From the cell containing the given text, extract its center point as (X, Y) coordinate. 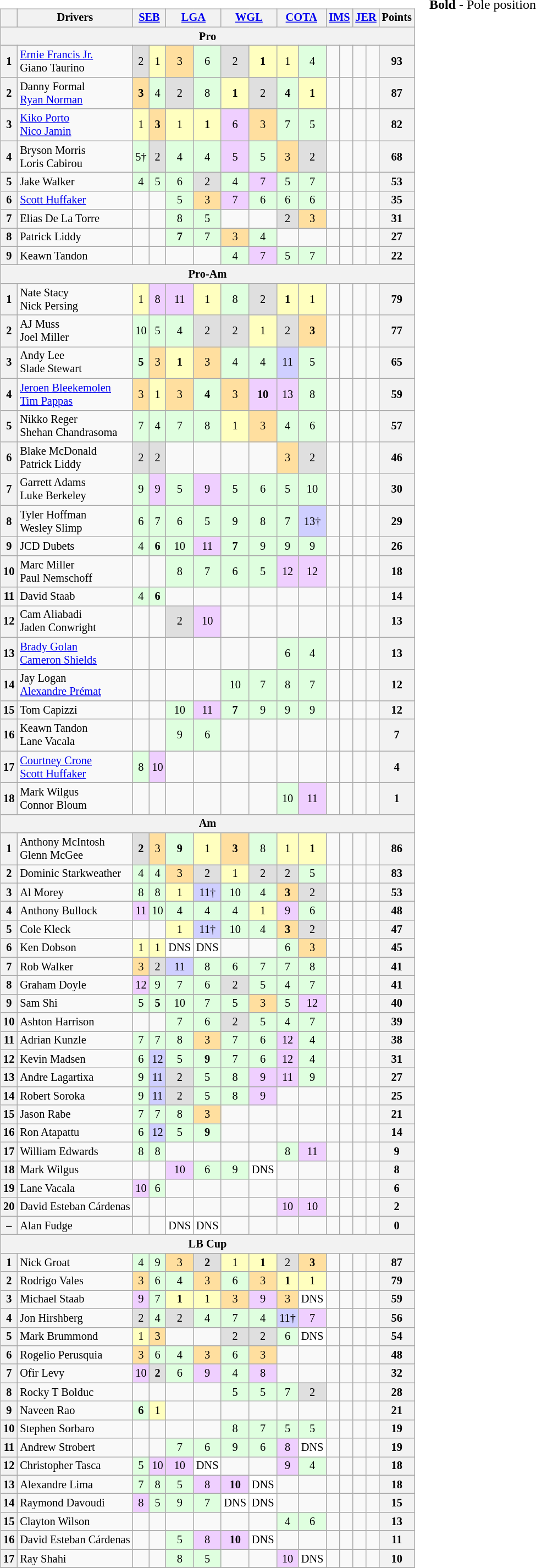
Garrett Adams Luke Berkeley (75, 489)
25 (397, 1096)
Nick Groat (75, 1262)
83 (397, 874)
13† (312, 521)
26 (397, 546)
56 (397, 1318)
Elias De La Torre (75, 219)
30 (397, 489)
29 (397, 521)
Raymond Davoudi (75, 1503)
Brady Golan Cameron Shields (75, 653)
– (9, 1225)
28 (397, 1392)
45 (397, 948)
Ashton Harrison (75, 1022)
47 (397, 930)
35 (397, 200)
82 (397, 125)
40 (397, 1003)
54 (397, 1337)
Danny Formal Ryan Norman (75, 93)
Jay Logan Alexandre Prémat (75, 685)
86 (397, 849)
Keawn Tandon (75, 256)
Kevin Madsen (75, 1059)
Tom Capizzi (75, 710)
Jason Rabe (75, 1114)
Ofir Levy (75, 1373)
39 (397, 1022)
Rocky T Bolduc (75, 1392)
57 (397, 426)
Al Morey (75, 892)
Clayton Wilson (75, 1522)
Andrew Strobert (75, 1448)
JCD Dubets (75, 546)
93 (397, 62)
Lane Vacala (75, 1189)
Am (207, 824)
IMS (339, 18)
Cole Kleck (75, 930)
Sam Shi (75, 1003)
Naveen Rao (75, 1411)
Stephen Sorbaro (75, 1429)
Bryson Morris Loris Cabirou (75, 157)
Mark Wilgus Connor Bloum (75, 799)
Rogelio Perusquia (75, 1355)
Marc Miller Paul Nemschoff (75, 571)
Courtney Crone Scott Huffaker (75, 767)
Nikko Reger Shehan Chandrasoma (75, 426)
Nate Stacy Nick Persing (75, 300)
Michael Staab (75, 1300)
65 (397, 363)
Robert Soroka (75, 1096)
AJ Muss Joel Miller (75, 331)
Cam Aliabadi Jaden Conwright (75, 622)
William Edwards (75, 1151)
Blake McDonald Patrick Liddy (75, 458)
Anthony Bullock (75, 911)
Patrick Liddy (75, 238)
Pro (207, 36)
LB Cup (207, 1244)
Alan Fudge (75, 1225)
COTA (301, 18)
Graham Doyle (75, 985)
Dominic Starkweather (75, 874)
Ernie Francis Jr. Giano Taurino (75, 62)
5† (141, 157)
Kiko Porto Nico Jamin (75, 125)
Points (397, 18)
Anthony McIntosh Glenn McGee (75, 849)
Pro-Am (207, 274)
SEB (149, 18)
Mark Brummond (75, 1337)
Ken Dobson (75, 948)
77 (397, 331)
David Staab (75, 597)
Adrian Kunzle (75, 1041)
0 (397, 1225)
32 (397, 1373)
Rodrigo Vales (75, 1281)
Andy Lee Slade Stewart (75, 363)
46 (397, 458)
Jake Walker (75, 182)
Christopher Tasca (75, 1466)
38 (397, 1041)
WGL (248, 18)
JER (366, 18)
Drivers (75, 18)
68 (397, 157)
LGA (194, 18)
Jeroen Bleekemolen Tim Pappas (75, 394)
Tyler Hoffman Wesley Slimp (75, 521)
Ron Atapattu (75, 1133)
20 (9, 1207)
Ray Shahi (75, 1559)
Andre Lagartixa (75, 1078)
22 (397, 256)
Alexandre Lima (75, 1484)
Jon Hirshberg (75, 1318)
Mark Wilgus (75, 1170)
Rob Walker (75, 967)
Keawn Tandon Lane Vacala (75, 735)
Scott Huffaker (75, 200)
